Find where the given text appears and provide that cell's center as (x, y) coordinate. 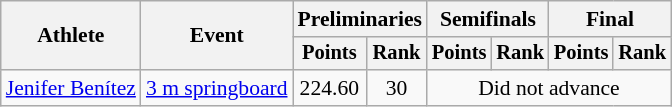
Athlete (71, 36)
224.60 (330, 88)
Semifinals (488, 19)
Did not advance (549, 88)
Preliminaries (360, 19)
Final (610, 19)
30 (396, 88)
Jenifer Benítez (71, 88)
3 m springboard (217, 88)
Event (217, 36)
